From the cell containing the given text, extract its center point as (x, y) coordinate. 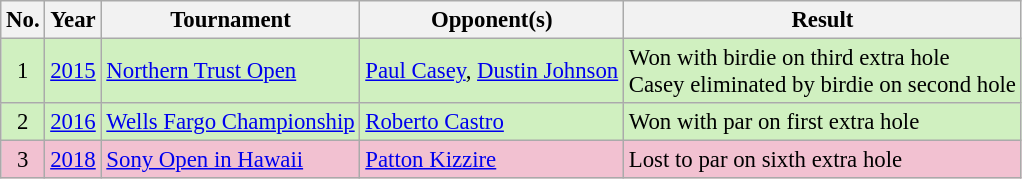
2015 (73, 72)
Year (73, 20)
Sony Open in Hawaii (230, 160)
Lost to par on sixth extra hole (823, 160)
Won with par on first extra hole (823, 122)
Result (823, 20)
No. (23, 20)
Won with birdie on third extra holeCasey eliminated by birdie on second hole (823, 72)
2 (23, 122)
2018 (73, 160)
Wells Fargo Championship (230, 122)
2016 (73, 122)
1 (23, 72)
Tournament (230, 20)
Opponent(s) (492, 20)
Roberto Castro (492, 122)
Paul Casey, Dustin Johnson (492, 72)
3 (23, 160)
Northern Trust Open (230, 72)
Patton Kizzire (492, 160)
